Pinpoint the cell where the given text exists, returning its [x, y] midpoint coordinate. 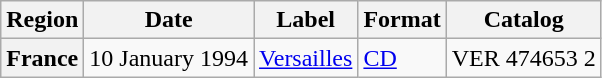
10 January 1994 [169, 58]
Format [402, 20]
Date [169, 20]
Label [306, 20]
Region [42, 20]
Catalog [524, 20]
Versailles [306, 58]
VER 474653 2 [524, 58]
France [42, 58]
CD [402, 58]
